Search for the cell housing the specified text and yield its (X, Y) center coordinate. 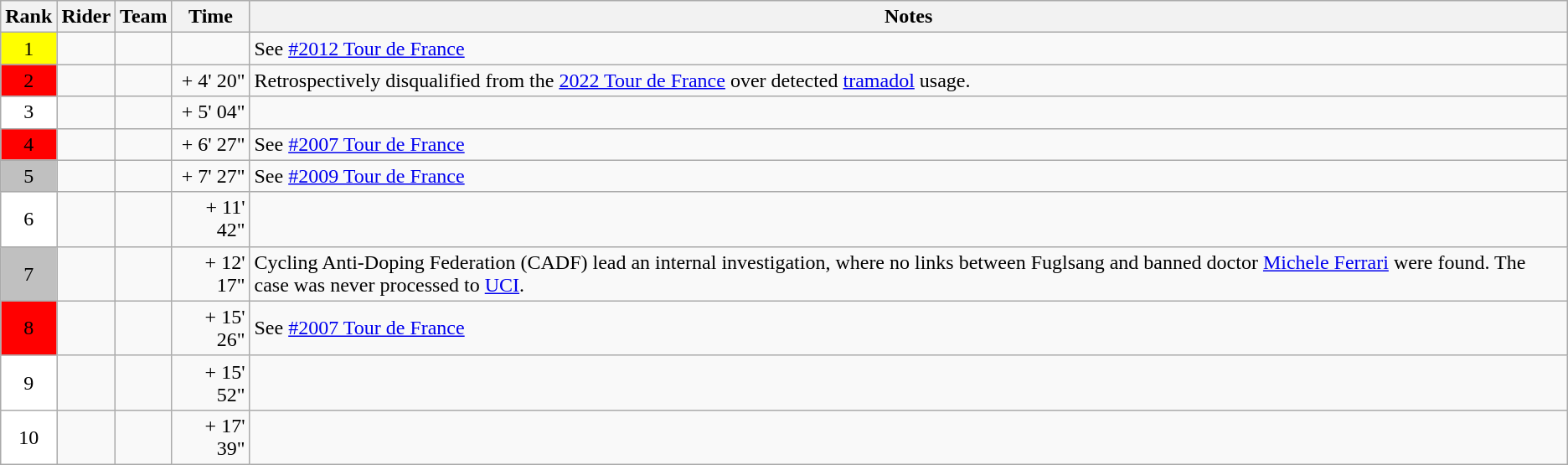
+ 6' 27" (211, 144)
8 (28, 328)
6 (28, 220)
+ 4' 20" (211, 80)
7 (28, 273)
Retrospectively disqualified from the 2022 Tour de France over detected tramadol usage. (908, 80)
See #2012 Tour de France (908, 49)
+ 15' 26" (211, 328)
Team (144, 17)
+ 11' 42" (211, 220)
1 (28, 49)
4 (28, 144)
+ 15' 52" (211, 382)
Rider (86, 17)
+ 7' 27" (211, 176)
Time (211, 17)
+ 17' 39" (211, 437)
Rank (28, 17)
See #2009 Tour de France (908, 176)
9 (28, 382)
3 (28, 112)
+ 5' 04" (211, 112)
2 (28, 80)
+ 12' 17" (211, 273)
Notes (908, 17)
10 (28, 437)
5 (28, 176)
